Scan for the cell matching the given text and deliver its (X, Y) coordinate at center. 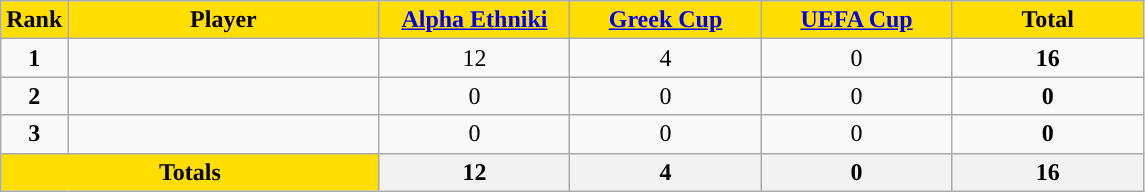
3 (34, 134)
Player (224, 20)
Greek Cup (666, 20)
Alpha Ethniki (474, 20)
UEFA Cup (856, 20)
Total (1048, 20)
1 (34, 58)
2 (34, 96)
Rank (34, 20)
Totals (190, 172)
